Extract the [X, Y] coordinate from the center of the cell holding the provided text.  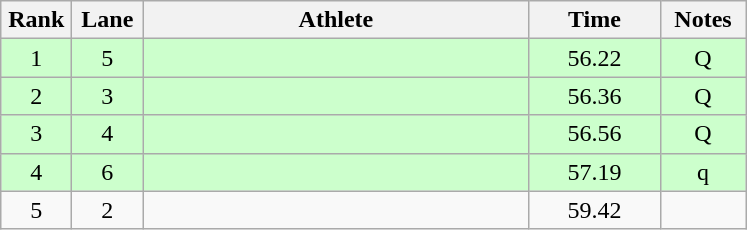
56.22 [594, 58]
Rank [36, 20]
1 [36, 58]
Time [594, 20]
56.56 [594, 134]
Notes [703, 20]
Athlete [336, 20]
q [703, 172]
6 [108, 172]
57.19 [594, 172]
56.36 [594, 96]
Lane [108, 20]
59.42 [594, 210]
